Scan for the cell matching the given text and deliver its (x, y) coordinate at center. 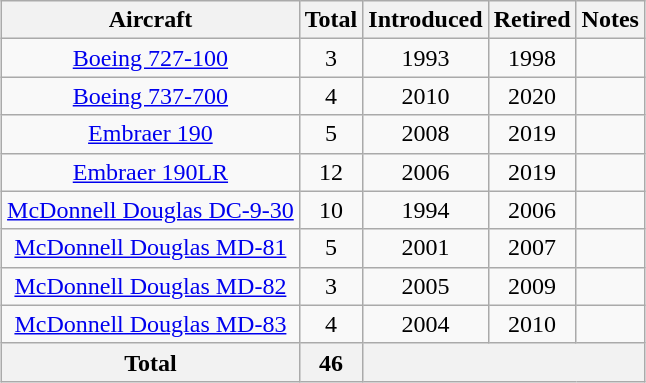
Introduced (426, 20)
Embraer 190 (151, 134)
1998 (532, 58)
1993 (426, 58)
10 (331, 210)
Boeing 737-700 (151, 96)
McDonnell Douglas MD-83 (151, 324)
2005 (426, 286)
Aircraft (151, 20)
1994 (426, 210)
2008 (426, 134)
2004 (426, 324)
2020 (532, 96)
Embraer 190LR (151, 172)
Notes (610, 20)
2001 (426, 248)
2007 (532, 248)
46 (331, 362)
12 (331, 172)
McDonnell Douglas DC-9-30 (151, 210)
Boeing 727-100 (151, 58)
McDonnell Douglas MD-81 (151, 248)
McDonnell Douglas MD-82 (151, 286)
Retired (532, 20)
2009 (532, 286)
